For the text-containing cell, return its midpoint in (X, Y) coordinate format. 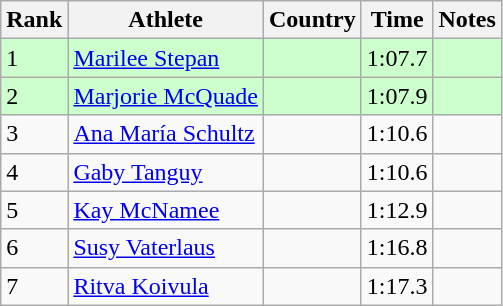
1:16.8 (397, 248)
Time (397, 20)
Susy Vaterlaus (166, 248)
4 (34, 172)
1:07.9 (397, 96)
1:07.7 (397, 58)
Rank (34, 20)
1:17.3 (397, 286)
1 (34, 58)
1:12.9 (397, 210)
Gaby Tanguy (166, 172)
7 (34, 286)
Marjorie McQuade (166, 96)
5 (34, 210)
Ritva Koivula (166, 286)
Athlete (166, 20)
6 (34, 248)
3 (34, 134)
Ana María Schultz (166, 134)
Marilee Stepan (166, 58)
Kay McNamee (166, 210)
Notes (467, 20)
2 (34, 96)
Country (313, 20)
